For the text-containing cell, return its midpoint in (X, Y) coordinate format. 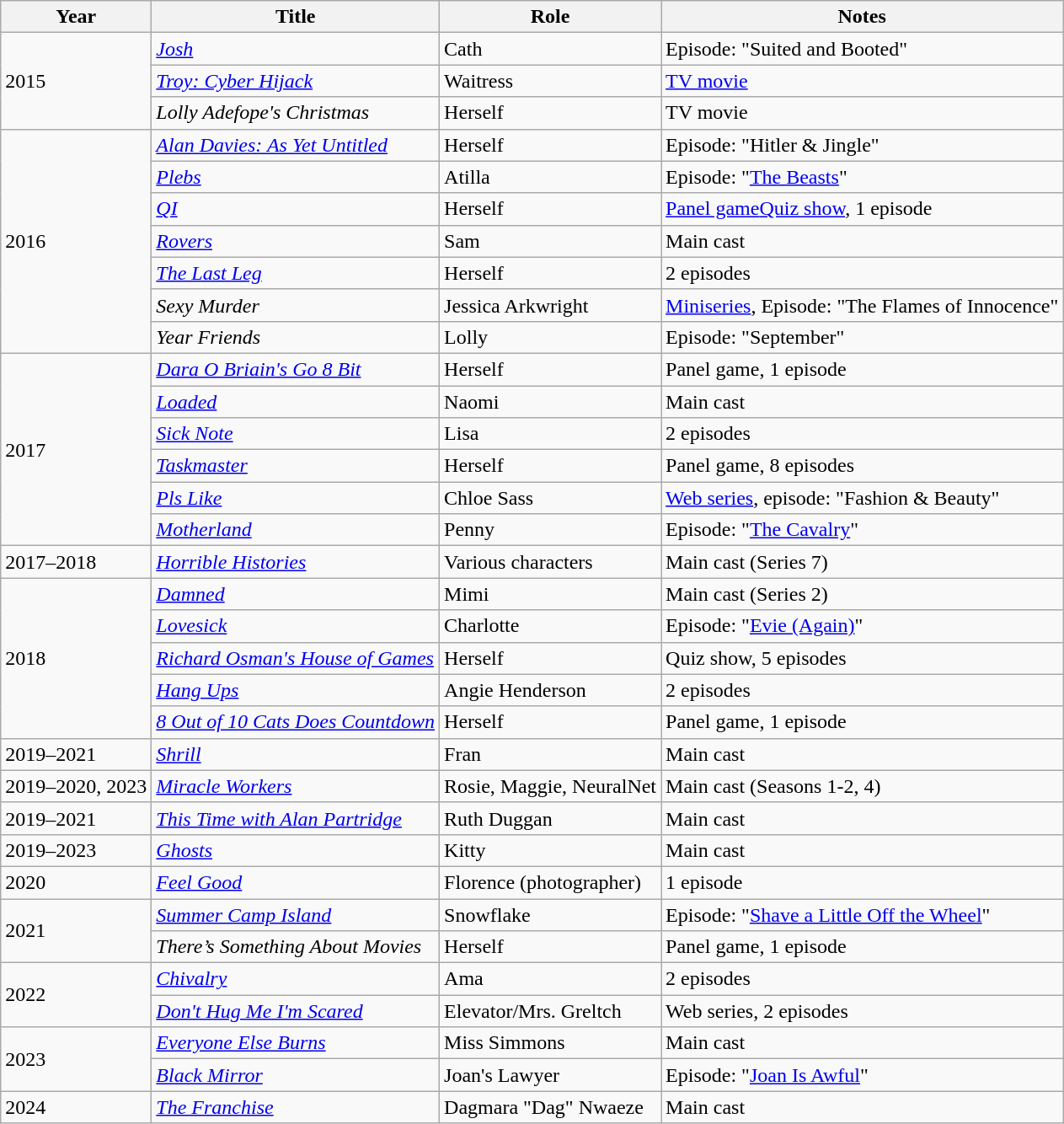
There’s Something About Movies (296, 947)
Main cast (Series 7) (863, 562)
Feel Good (296, 882)
8 Out of 10 Cats Does Countdown (296, 722)
2024 (76, 1107)
Cath (551, 49)
The Franchise (296, 1107)
Episode: "The Beasts" (863, 177)
Penny (551, 530)
Notes (863, 17)
Panel game, 8 episodes (863, 466)
Joan's Lawyer (551, 1075)
2023 (76, 1059)
Episode: "September" (863, 337)
Taskmaster (296, 466)
Miniseries, Episode: "The Flames of Innocence" (863, 305)
Loaded (296, 402)
Elevator/Mrs. Greltch (551, 1011)
Fran (551, 754)
Web series, 2 episodes (863, 1011)
Main cast (Seasons 1-2, 4) (863, 786)
Ghosts (296, 850)
2021 (76, 930)
Web series, episode: "Fashion & Beauty" (863, 498)
Pls Like (296, 498)
Damned (296, 594)
Episode: "Hitler & Jingle" (863, 145)
2019–2023 (76, 850)
Various characters (551, 562)
Lolly (551, 337)
2022 (76, 995)
The Last Leg (296, 273)
Mimi (551, 594)
Plebs (296, 177)
QI (296, 209)
Chloe Sass (551, 498)
Ama (551, 979)
Everyone Else Burns (296, 1043)
Kitty (551, 850)
Atilla (551, 177)
Black Mirror (296, 1075)
2020 (76, 882)
Sick Note (296, 434)
Charlotte (551, 626)
Dara O Briain's Go 8 Bit (296, 369)
Rovers (296, 241)
Shrill (296, 754)
Alan Davies: As Yet Untitled (296, 145)
Lisa (551, 434)
Episode: "The Cavalry" (863, 530)
Hang Ups (296, 690)
1 episode (863, 882)
Lovesick (296, 626)
2018 (76, 658)
Title (296, 17)
2017 (76, 449)
Motherland (296, 530)
Angie Henderson (551, 690)
Florence (photographer) (551, 882)
2015 (76, 81)
Role (551, 17)
Panel gameQuiz show, 1 episode (863, 209)
2016 (76, 241)
Lolly Adefope's Christmas (296, 113)
Episode: "Joan Is Awful" (863, 1075)
Troy: Cyber Hijack (296, 81)
Horrible Histories (296, 562)
Waitress (551, 81)
Episode: "Shave a Little Off the Wheel" (863, 914)
Jessica Arkwright (551, 305)
Episode: "Suited and Booted" (863, 49)
This Time with Alan Partridge (296, 818)
2019–2020, 2023 (76, 786)
Josh (296, 49)
Rosie, Maggie, NeuralNet (551, 786)
Miracle Workers (296, 786)
Quiz show, 5 episodes (863, 658)
Sam (551, 241)
Summer Camp Island (296, 914)
Sexy Murder (296, 305)
Chivalry (296, 979)
Dagmara "Dag" Nwaeze (551, 1107)
Ruth Duggan (551, 818)
Year Friends (296, 337)
Episode: "Evie (Again)" (863, 626)
Snowflake (551, 914)
Richard Osman's House of Games (296, 658)
Don't Hug Me I'm Scared (296, 1011)
Naomi (551, 402)
Miss Simmons (551, 1043)
Main cast (Series 2) (863, 594)
2017–2018 (76, 562)
Year (76, 17)
